From the cell containing the given text, extract its center point as [X, Y] coordinate. 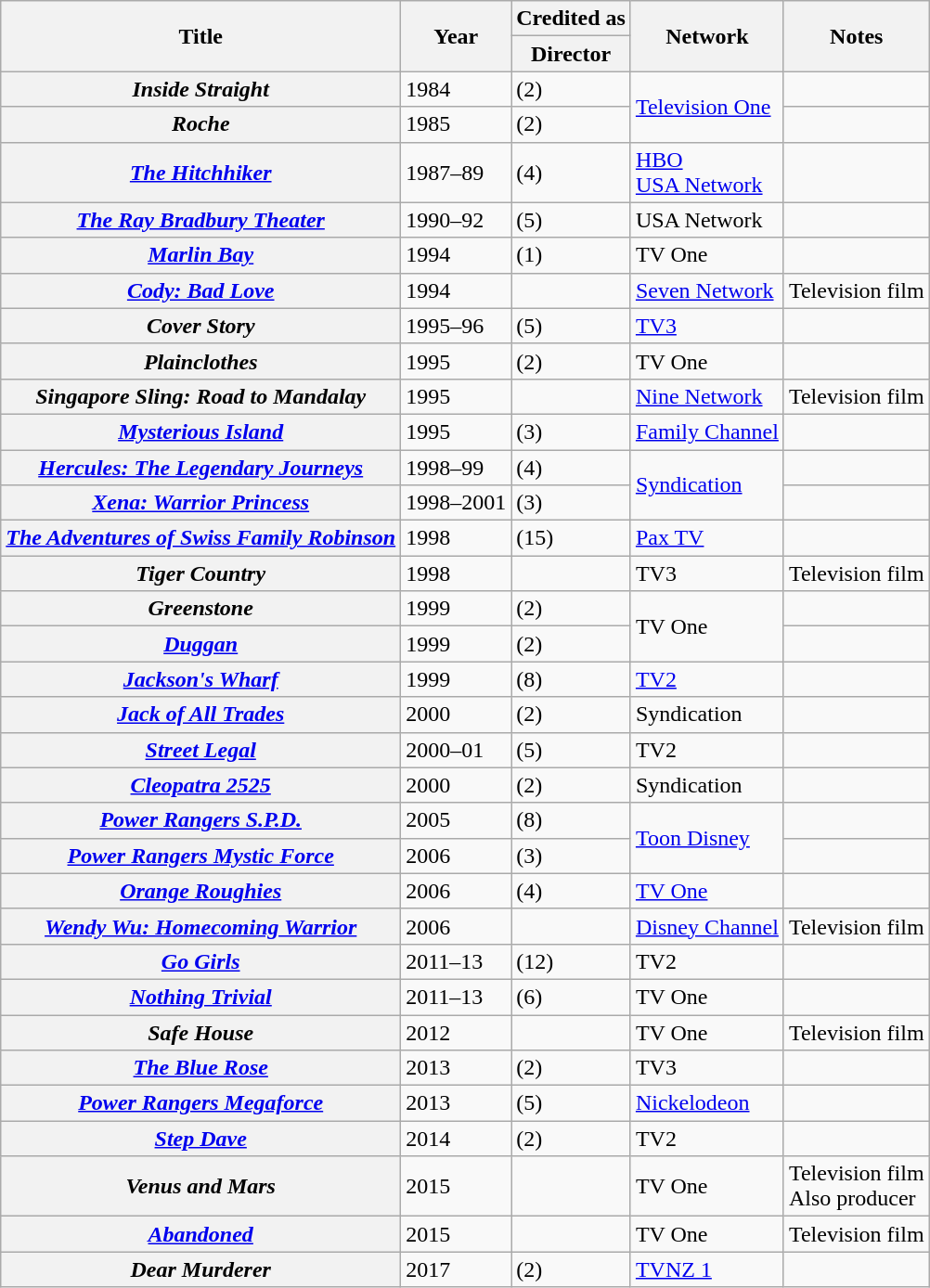
Plainclothes [200, 361]
Credited as [572, 19]
1984 [457, 89]
Duggan [200, 644]
2000–01 [457, 750]
1998–99 [457, 467]
Power Rangers Mystic Force [200, 856]
Orange Roughies [200, 891]
Xena: Warrior Princess [200, 503]
Cody: Bad Love [200, 290]
Inside Straight [200, 89]
Nothing Trivial [200, 997]
(15) [572, 538]
Power Rangers Megaforce [200, 1103]
Power Rangers S.P.D. [200, 820]
Jack of All Trades [200, 715]
Greenstone [200, 609]
Nickelodeon [707, 1103]
Abandoned [200, 1234]
1990–92 [457, 220]
1985 [457, 124]
Year [457, 36]
Television filmAlso producer [856, 1186]
Go Girls [200, 961]
Venus and Mars [200, 1186]
2012 [457, 1033]
Roche [200, 124]
The Adventures of Swiss Family Robinson [200, 538]
Cover Story [200, 326]
Seven Network [707, 290]
The Blue Rose [200, 1068]
Pax TV [707, 538]
1998–2001 [457, 503]
Television One [707, 107]
Family Channel [707, 431]
Cleopatra 2525 [200, 785]
(6) [572, 997]
Singapore Sling: Road to Mandalay [200, 396]
1987–89 [457, 173]
The Hitchhiker [200, 173]
Jackson's Wharf [200, 679]
Marlin Bay [200, 255]
Director [572, 54]
Title [200, 36]
TVNZ 1 [707, 1269]
2017 [457, 1269]
Disney Channel [707, 926]
(12) [572, 961]
2005 [457, 820]
Step Dave [200, 1139]
Street Legal [200, 750]
1995–96 [457, 326]
The Ray Bradbury Theater [200, 220]
Nine Network [707, 396]
USA Network [707, 220]
Tiger Country [200, 573]
Safe House [200, 1033]
Hercules: The Legendary Journeys [200, 467]
2014 [457, 1139]
Mysterious Island [200, 431]
Network [707, 36]
(1) [572, 255]
HBOUSA Network [707, 173]
Wendy Wu: Homecoming Warrior [200, 926]
Dear Murderer [200, 1269]
Toon Disney [707, 838]
Notes [856, 36]
